Provide the [X, Y] coordinate of the cell's center where the given text is located.  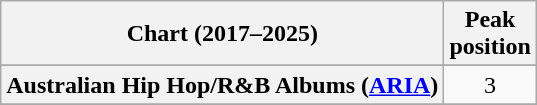
Australian Hip Hop/R&B Albums (ARIA) [222, 85]
3 [490, 85]
Chart (2017–2025) [222, 34]
Peakposition [490, 34]
